Detect which cell encompasses the target text, then output its [x, y] center coordinate. 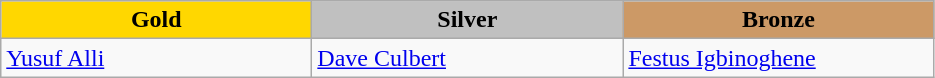
Dave Culbert [468, 58]
Bronze [778, 20]
Gold [156, 20]
Silver [468, 20]
Festus Igbinoghene [778, 58]
Yusuf Alli [156, 58]
